Search for the cell housing the specified text and yield its (x, y) center coordinate. 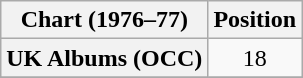
18 (255, 58)
Position (255, 20)
UK Albums (OCC) (104, 58)
Chart (1976–77) (104, 20)
